Output the (x, y) coordinate of the center of the cell containing the given text.  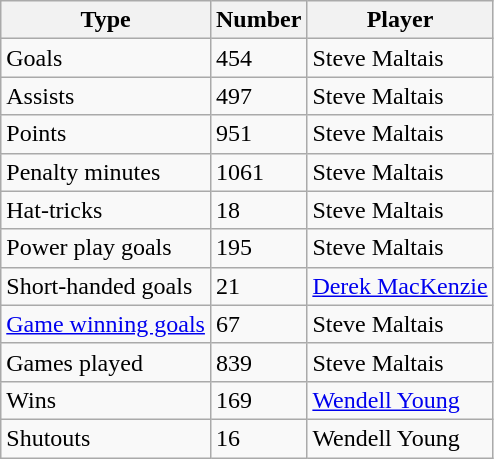
Assists (106, 96)
195 (258, 248)
16 (258, 438)
454 (258, 58)
18 (258, 210)
Game winning goals (106, 324)
951 (258, 134)
1061 (258, 172)
Wins (106, 400)
Goals (106, 58)
21 (258, 286)
Shutouts (106, 438)
Points (106, 134)
Number (258, 20)
169 (258, 400)
Penalty minutes (106, 172)
Player (400, 20)
Short-handed goals (106, 286)
67 (258, 324)
Type (106, 20)
497 (258, 96)
Hat-tricks (106, 210)
Power play goals (106, 248)
Derek MacKenzie (400, 286)
839 (258, 362)
Games played (106, 362)
